Scan for the cell matching the given text and deliver its [x, y] coordinate at center. 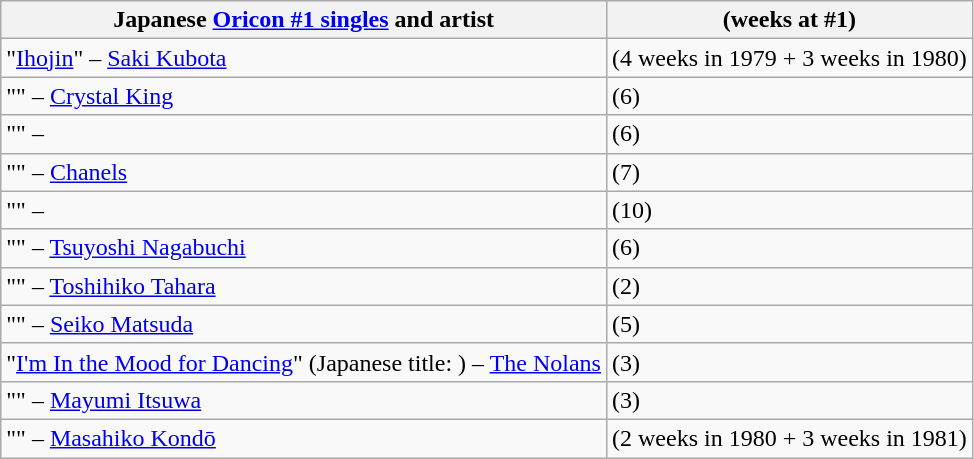
"" – Toshihiko Tahara [304, 286]
Japanese Oricon #1 singles and artist [304, 20]
(5) [789, 324]
"I'm In the Mood for Dancing" (Japanese title: ) – The Nolans [304, 362]
"Ihojin" – Saki Kubota [304, 58]
"" – Crystal King [304, 96]
(10) [789, 210]
"" – Tsuyoshi Nagabuchi [304, 248]
"" – Chanels [304, 172]
(2) [789, 286]
"" – Seiko Matsuda [304, 324]
(7) [789, 172]
(4 weeks in 1979 + 3 weeks in 1980) [789, 58]
(weeks at #1) [789, 20]
(2 weeks in 1980 + 3 weeks in 1981) [789, 438]
"" – Mayumi Itsuwa [304, 400]
"" – Masahiko Kondō [304, 438]
